Output the (x, y) coordinate of the center of the cell containing the given text.  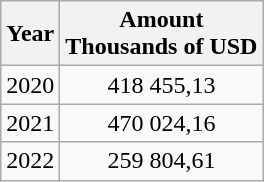
AmountThousands of USD (162, 34)
470 024,16 (162, 123)
2020 (30, 85)
2022 (30, 161)
2021 (30, 123)
418 455,13 (162, 85)
Year (30, 34)
259 804,61 (162, 161)
